Determine the [x, y] coordinate at the center of the cell enclosing the given text.  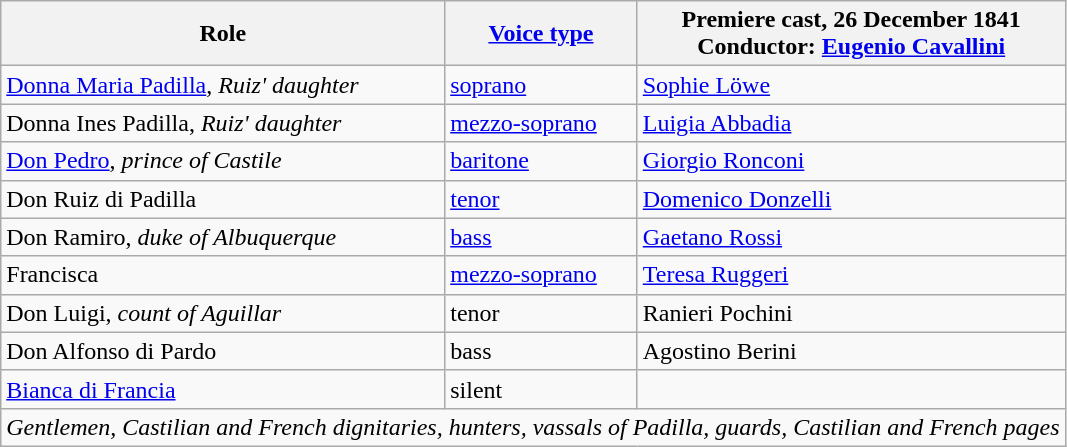
Don Pedro, prince of Castile [223, 161]
Francisca [223, 275]
silent [542, 389]
Don Ruiz di Padilla [223, 199]
Role [223, 34]
Premiere cast, 26 December 1841Conductor: Eugenio Cavallini [851, 34]
Gentlemen, Castilian and French dignitaries, hunters, vassals of Padilla, guards, Castilian and French pages [533, 427]
Teresa Ruggeri [851, 275]
Ranieri Pochini [851, 313]
soprano [542, 85]
Sophie Löwe [851, 85]
Luigia Abbadia [851, 123]
Voice type [542, 34]
Donna Ines Padilla, Ruiz' daughter [223, 123]
Bianca di Francia [223, 389]
Gaetano Rossi [851, 237]
Don Ramiro, duke of Albuquerque [223, 237]
Domenico Donzelli [851, 199]
Agostino Berini [851, 351]
Giorgio Ronconi [851, 161]
Donna Maria Padilla, Ruiz' daughter [223, 85]
Don Luigi, count of Aguillar [223, 313]
Don Alfonso di Pardo [223, 351]
baritone [542, 161]
